For the text-containing cell, return its midpoint in (X, Y) coordinate format. 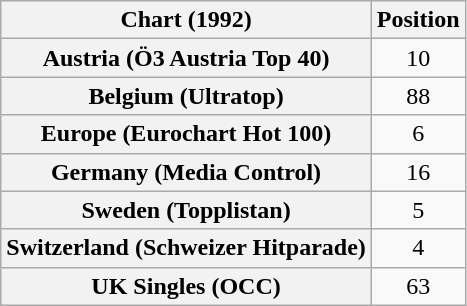
Chart (1992) (186, 20)
16 (418, 172)
Belgium (Ultratop) (186, 96)
5 (418, 210)
Sweden (Topplistan) (186, 210)
Europe (Eurochart Hot 100) (186, 134)
10 (418, 58)
UK Singles (OCC) (186, 286)
Austria (Ö3 Austria Top 40) (186, 58)
Position (418, 20)
88 (418, 96)
63 (418, 286)
Germany (Media Control) (186, 172)
4 (418, 248)
Switzerland (Schweizer Hitparade) (186, 248)
6 (418, 134)
